Return the (X, Y) coordinate for the center point of the cell that contains the specified text.  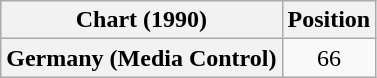
66 (329, 58)
Chart (1990) (142, 20)
Germany (Media Control) (142, 58)
Position (329, 20)
